Find where the given text appears and provide that cell's center as [X, Y] coordinate. 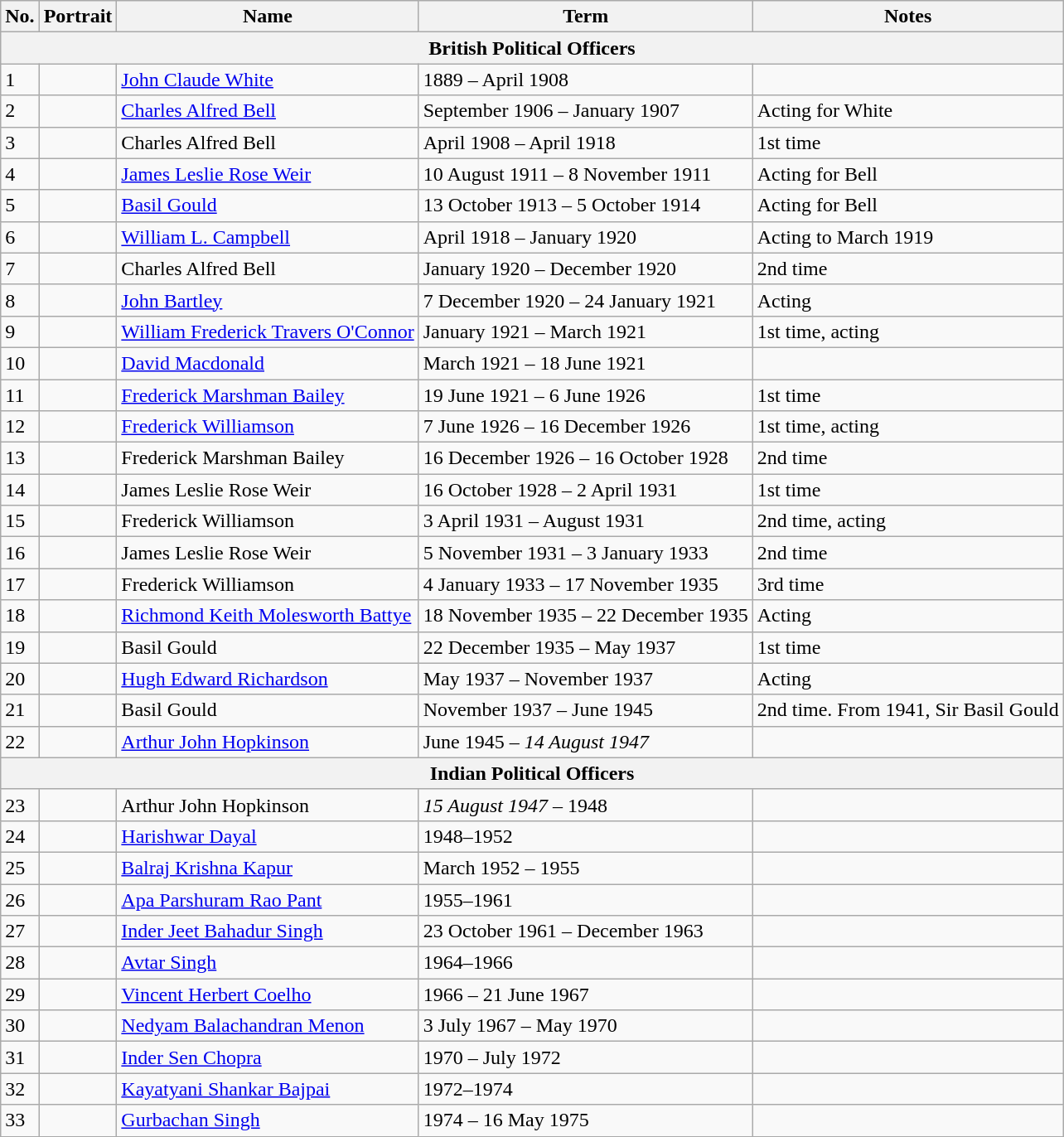
3 April 1931 – August 1931 [585, 521]
12 [20, 427]
1974 – 16 May 1975 [585, 1120]
5 [20, 206]
6 [20, 237]
Name [268, 17]
11 [20, 395]
Inder Sen Chopra [268, 1057]
Acting for White [908, 111]
May 1937 – November 1937 [585, 679]
13 October 1913 – 5 October 1914 [585, 206]
2nd time. From 1941, Sir Basil Gould [908, 710]
Notes [908, 17]
Term [585, 17]
22 [20, 742]
9 [20, 331]
Portrait [78, 17]
November 1937 – June 1945 [585, 710]
18 [20, 616]
March 1921 – 18 June 1921 [585, 363]
4 [20, 174]
24 [20, 836]
30 [20, 1026]
January 1920 – December 1920 [585, 269]
15 August 1947 – 1948 [585, 805]
33 [20, 1120]
Gurbachan Singh [268, 1120]
Harishwar Dayal [268, 836]
Avtar Singh [268, 963]
January 1921 – March 1921 [585, 331]
1 [20, 80]
Richmond Keith Molesworth Battye [268, 616]
1970 – July 1972 [585, 1057]
25 [20, 868]
April 1918 – January 1920 [585, 237]
19 June 1921 – 6 June 1926 [585, 395]
September 1906 – January 1907 [585, 111]
April 1908 – April 1918 [585, 143]
7 [20, 269]
22 December 1935 – May 1937 [585, 647]
3 [20, 143]
1955–1961 [585, 899]
John Claude White [268, 80]
Indian Political Officers [532, 773]
3rd time [908, 584]
13 [20, 458]
William L. Campbell [268, 237]
23 October 1961 – December 1963 [585, 931]
29 [20, 994]
Hugh Edward Richardson [268, 679]
21 [20, 710]
23 [20, 805]
1948–1952 [585, 836]
17 [20, 584]
10 August 1911 – 8 November 1911 [585, 174]
31 [20, 1057]
1972–1974 [585, 1089]
19 [20, 647]
20 [20, 679]
8 [20, 300]
Kayatyani Shankar Bajpai [268, 1089]
15 [20, 521]
16 October 1928 – 2 April 1931 [585, 490]
Acting to March 1919 [908, 237]
Nedyam Balachandran Menon [268, 1026]
7 June 1926 – 16 December 1926 [585, 427]
5 November 1931 – 3 January 1933 [585, 553]
1964–1966 [585, 963]
1966 – 21 June 1967 [585, 994]
Apa Parshuram Rao Pant [268, 899]
Balraj Krishna Kapur [268, 868]
16 December 1926 – 16 October 1928 [585, 458]
18 November 1935 – 22 December 1935 [585, 616]
32 [20, 1089]
26 [20, 899]
Inder Jeet Bahadur Singh [268, 931]
1889 – April 1908 [585, 80]
William Frederick Travers O'Connor [268, 331]
David Macdonald [268, 363]
28 [20, 963]
2 [20, 111]
3 July 1967 – May 1970 [585, 1026]
4 January 1933 – 17 November 1935 [585, 584]
June 1945 – 14 August 1947 [585, 742]
14 [20, 490]
10 [20, 363]
No. [20, 17]
7 December 1920 – 24 January 1921 [585, 300]
Vincent Herbert Coelho [268, 994]
27 [20, 931]
John Bartley [268, 300]
British Political Officers [532, 48]
16 [20, 553]
2nd time, acting [908, 521]
March 1952 – 1955 [585, 868]
